Locate the cell with the specified text and output its (x, y) center coordinate. 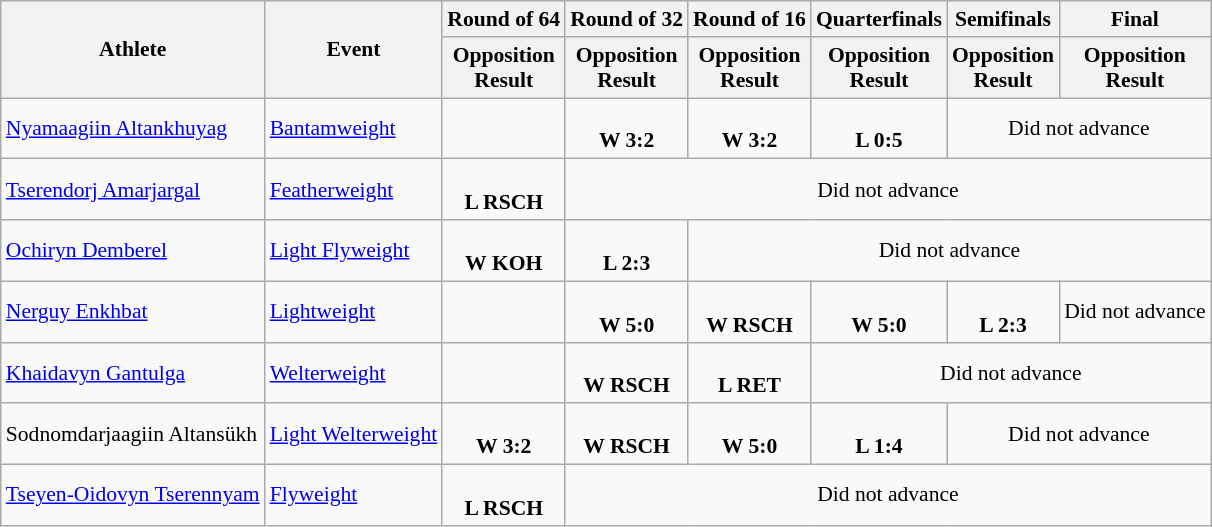
Round of 64 (504, 19)
Event (354, 50)
Nerguy Enkhbat (133, 312)
Flyweight (354, 496)
Khaidavyn Gantulga (133, 372)
L 0:5 (879, 128)
Round of 16 (750, 19)
Ochiryn Demberel (133, 250)
Bantamweight (354, 128)
Sodnomdarjaagiin Altansükh (133, 434)
Athlete (133, 50)
Tseyen-Oidovyn Tserennyam (133, 496)
Nyamaagiin Altankhuyag (133, 128)
W KOH (504, 250)
Featherweight (354, 190)
Round of 32 (626, 19)
Tserendorj Amarjargal (133, 190)
Semifinals (1003, 19)
Quarterfinals (879, 19)
Lightweight (354, 312)
L RET (750, 372)
Welterweight (354, 372)
Light Welterweight (354, 434)
Final (1135, 19)
L 1:4 (879, 434)
Light Flyweight (354, 250)
